Determine the (X, Y) coordinate at the center of the cell enclosing the given text.  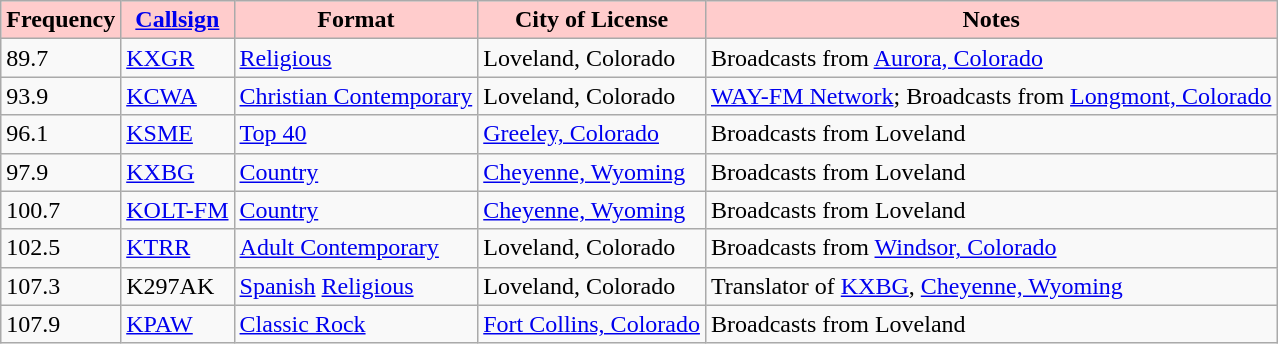
KCWA (178, 96)
Notes (990, 20)
89.7 (61, 58)
107.3 (61, 286)
93.9 (61, 96)
Top 40 (356, 134)
Format (356, 20)
Christian Contemporary (356, 96)
96.1 (61, 134)
Classic Rock (356, 324)
KSME (178, 134)
97.9 (61, 172)
100.7 (61, 210)
Broadcasts from Aurora, Colorado (990, 58)
K297AK (178, 286)
KXGR (178, 58)
Spanish Religious (356, 286)
City of License (592, 20)
Religious (356, 58)
Frequency (61, 20)
KTRR (178, 248)
WAY-FM Network; Broadcasts from Longmont, Colorado (990, 96)
Fort Collins, Colorado (592, 324)
KXBG (178, 172)
KPAW (178, 324)
Broadcasts from Windsor, Colorado (990, 248)
Callsign (178, 20)
Greeley, Colorado (592, 134)
102.5 (61, 248)
Translator of KXBG, Cheyenne, Wyoming (990, 286)
107.9 (61, 324)
KOLT-FM (178, 210)
Adult Contemporary (356, 248)
